Return (x, y) of the center of cell containing provided text 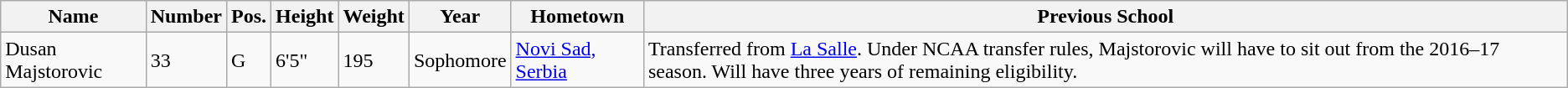
Number (186, 17)
Pos. (248, 17)
Novi Sad, Serbia (577, 60)
Dusan Majstorovic (74, 60)
Weight (374, 17)
195 (374, 60)
Year (460, 17)
33 (186, 60)
G (248, 60)
Sophomore (460, 60)
Previous School (1106, 17)
Name (74, 17)
Height (305, 17)
6'5" (305, 60)
Hometown (577, 17)
